Output the [x, y] coordinate of the center of the cell containing the given text.  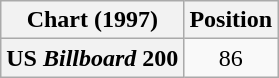
US Billboard 200 [92, 58]
86 [231, 58]
Chart (1997) [92, 20]
Position [231, 20]
